Extract the [X, Y] coordinate from the center of the cell holding the provided text.  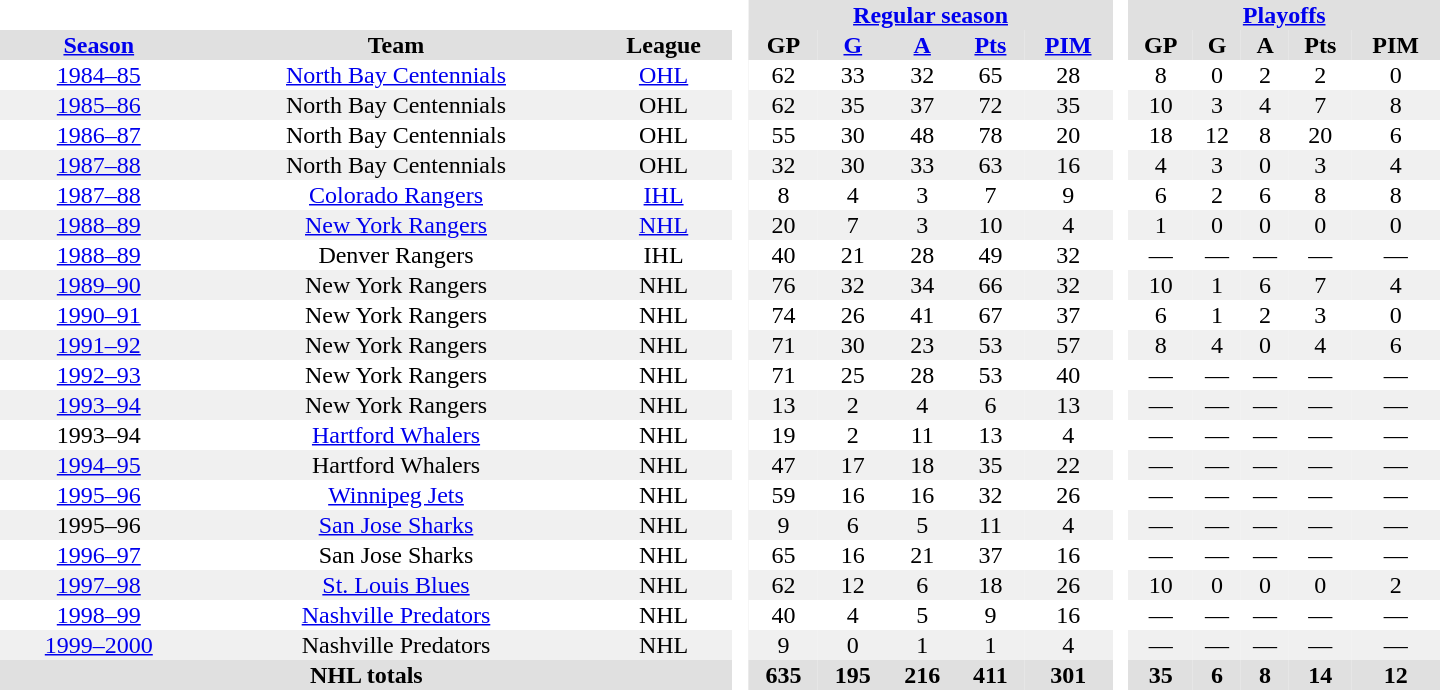
63 [990, 165]
301 [1068, 675]
17 [852, 465]
1990–91 [99, 315]
1996–97 [99, 555]
1998–99 [99, 615]
22 [1068, 465]
59 [784, 495]
34 [922, 285]
25 [852, 375]
635 [784, 675]
1989–90 [99, 285]
1986–87 [99, 135]
NHL totals [366, 675]
57 [1068, 345]
55 [784, 135]
Season [99, 45]
Regular season [931, 15]
41 [922, 315]
1997–98 [99, 585]
1984–85 [99, 75]
74 [784, 315]
49 [990, 255]
Winnipeg Jets [396, 495]
League [663, 45]
48 [922, 135]
23 [922, 345]
72 [990, 105]
19 [784, 435]
1992–93 [99, 375]
1985–86 [99, 105]
76 [784, 285]
47 [784, 465]
78 [990, 135]
14 [1320, 675]
Team [396, 45]
216 [922, 675]
Denver Rangers [396, 255]
St. Louis Blues [396, 585]
Playoffs [1284, 15]
1991–92 [99, 345]
411 [990, 675]
Colorado Rangers [396, 195]
66 [990, 285]
1999–2000 [99, 645]
195 [852, 675]
1994–95 [99, 465]
67 [990, 315]
